Scan for the cell matching the given text and deliver its (X, Y) coordinate at center. 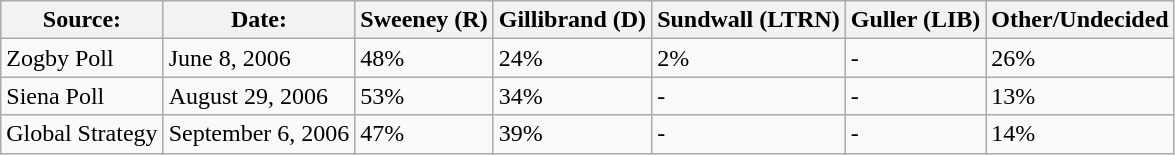
August 29, 2006 (259, 96)
14% (1080, 134)
26% (1080, 58)
Siena Poll (82, 96)
Other/Undecided (1080, 20)
Global Strategy (82, 134)
53% (424, 96)
Guller (LIB) (916, 20)
Sweeney (R) (424, 20)
39% (572, 134)
Source: (82, 20)
34% (572, 96)
48% (424, 58)
24% (572, 58)
June 8, 2006 (259, 58)
47% (424, 134)
September 6, 2006 (259, 134)
Zogby Poll (82, 58)
Sundwall (LTRN) (749, 20)
Date: (259, 20)
13% (1080, 96)
Gillibrand (D) (572, 20)
2% (749, 58)
